Provide the (x, y) coordinate of the cell's center where the given text is located.  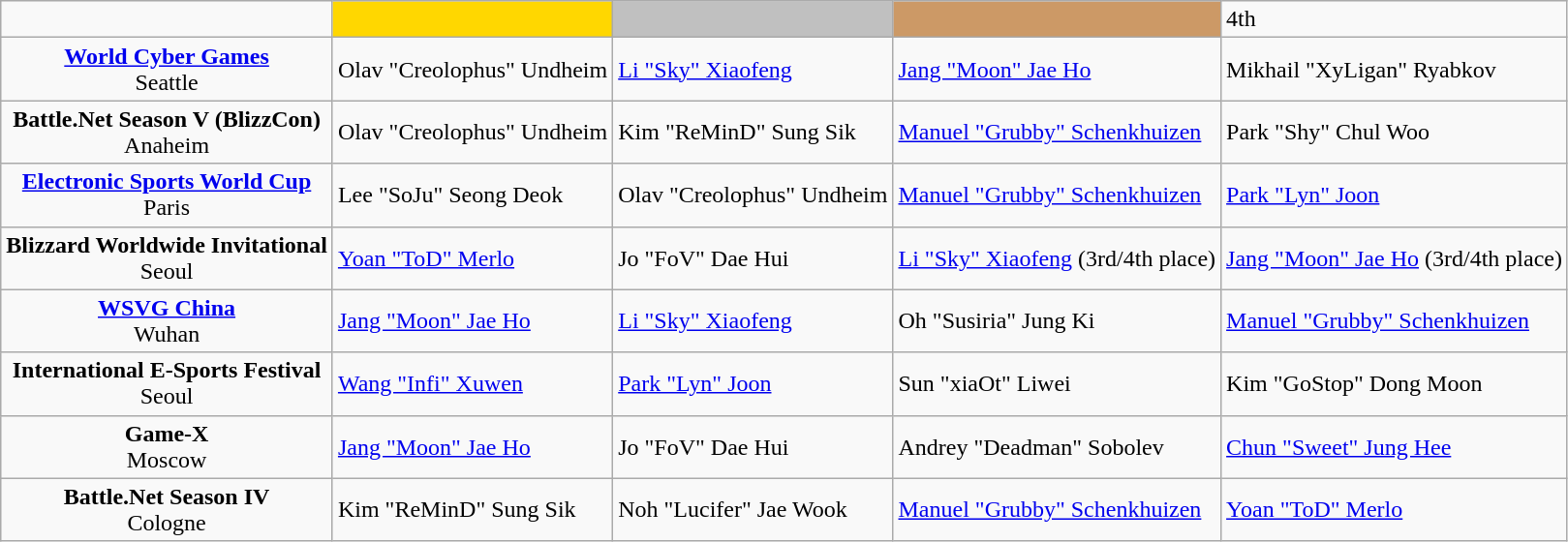
Jang "Moon" Jae Ho (3rd/4th place) (1395, 257)
4th (1395, 19)
World Cyber Games Seattle (167, 70)
Lee "SoJu" Seong Deok (473, 196)
Battle.Net Season V (BlizzCon) Anaheim (167, 132)
Chun "Sweet" Jung Hee (1395, 447)
Game-X Moscow (167, 447)
Blizzard Worldwide Invitational Seoul (167, 257)
International E-Sports Festival Seoul (167, 383)
Mikhail "XyLigan" Ryabkov (1395, 70)
Li "Sky" Xiaofeng (3rd/4th place) (1058, 257)
Sun "xiaOt" Liwei (1058, 383)
Battle.Net Season IV Cologne (167, 509)
Kim "GoStop" Dong Moon (1395, 383)
Park "Shy" Chul Woo (1395, 132)
Oh "Susiria" Jung Ki (1058, 321)
WSVG China Wuhan (167, 321)
Andrey "Deadman" Sobolev (1058, 447)
Noh "Lucifer" Jae Wook (753, 509)
Electronic Sports World Cup Paris (167, 196)
Wang "Infi" Xuwen (473, 383)
